Detect which cell encompasses the target text, then output its (X, Y) center coordinate. 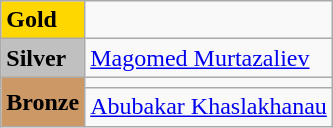
Gold (43, 20)
Bronze (43, 102)
Magomed Murtazaliev (209, 58)
Silver (43, 58)
Abubakar Khaslakhanau (209, 107)
